Detect which cell encompasses the target text, then output its [X, Y] center coordinate. 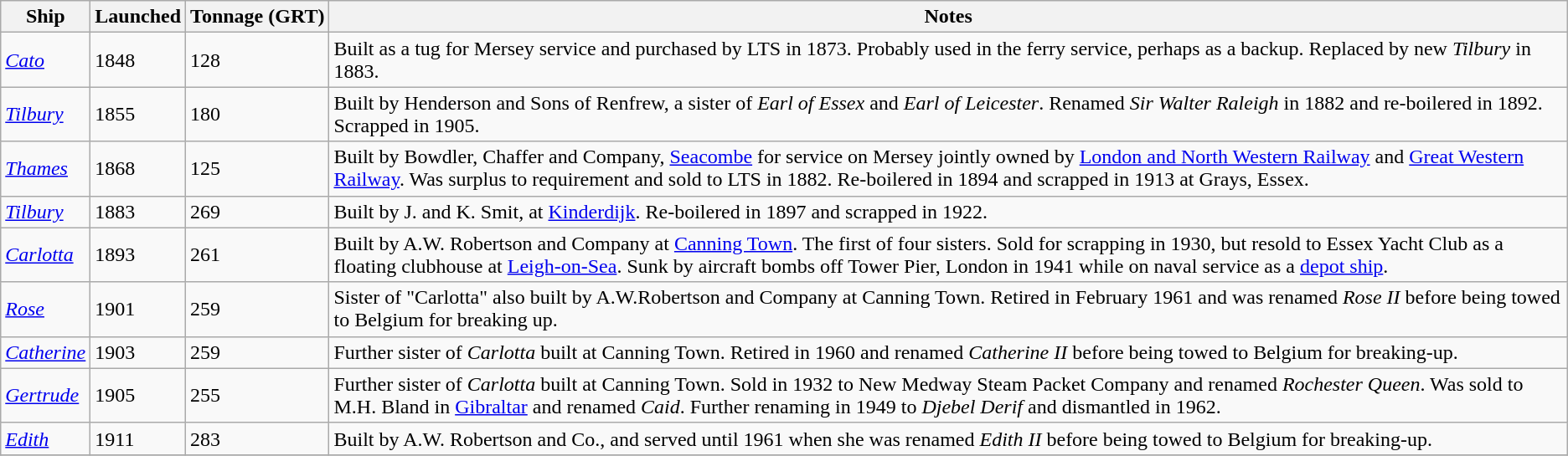
Built by J. and K. Smit, at Kinderdijk. Re-boilered in 1897 and scrapped in 1922. [948, 212]
1901 [138, 310]
255 [258, 395]
261 [258, 254]
1903 [138, 352]
Thames [45, 169]
269 [258, 212]
1905 [138, 395]
Notes [948, 17]
Catherine [45, 352]
Further sister of Carlotta built at Canning Town. Retired in 1960 and renamed Catherine II before being towed to Belgium for breaking-up. [948, 352]
Built by A.W. Robertson and Co., and served until 1961 when she was renamed Edith II before being towed to Belgium for breaking-up. [948, 438]
Tonnage (GRT) [258, 17]
1893 [138, 254]
125 [258, 169]
1883 [138, 212]
128 [258, 60]
Edith [45, 438]
Launched [138, 17]
180 [258, 114]
1911 [138, 438]
1855 [138, 114]
Gertrude [45, 395]
Cato [45, 60]
Carlotta [45, 254]
1868 [138, 169]
Ship [45, 17]
Rose [45, 310]
283 [258, 438]
1848 [138, 60]
